Capture the cell that displays the provided text and extract its (x, y) central coordinate. 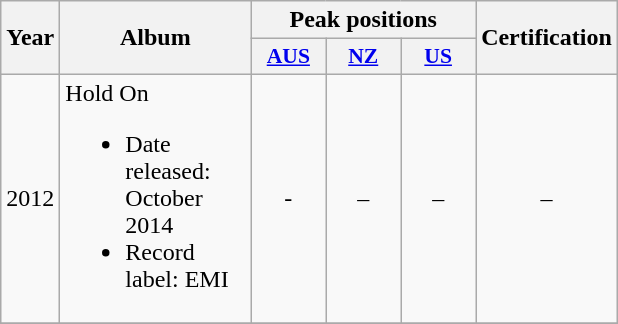
Hold OnDate released: October 2014Record label: EMI (156, 198)
US (438, 57)
AUS (288, 57)
2012 (30, 198)
Peak positions (364, 20)
- (288, 198)
Year (30, 38)
Album (156, 38)
Certification (547, 38)
NZ (364, 57)
